Capture the cell that displays the provided text and extract its [X, Y] central coordinate. 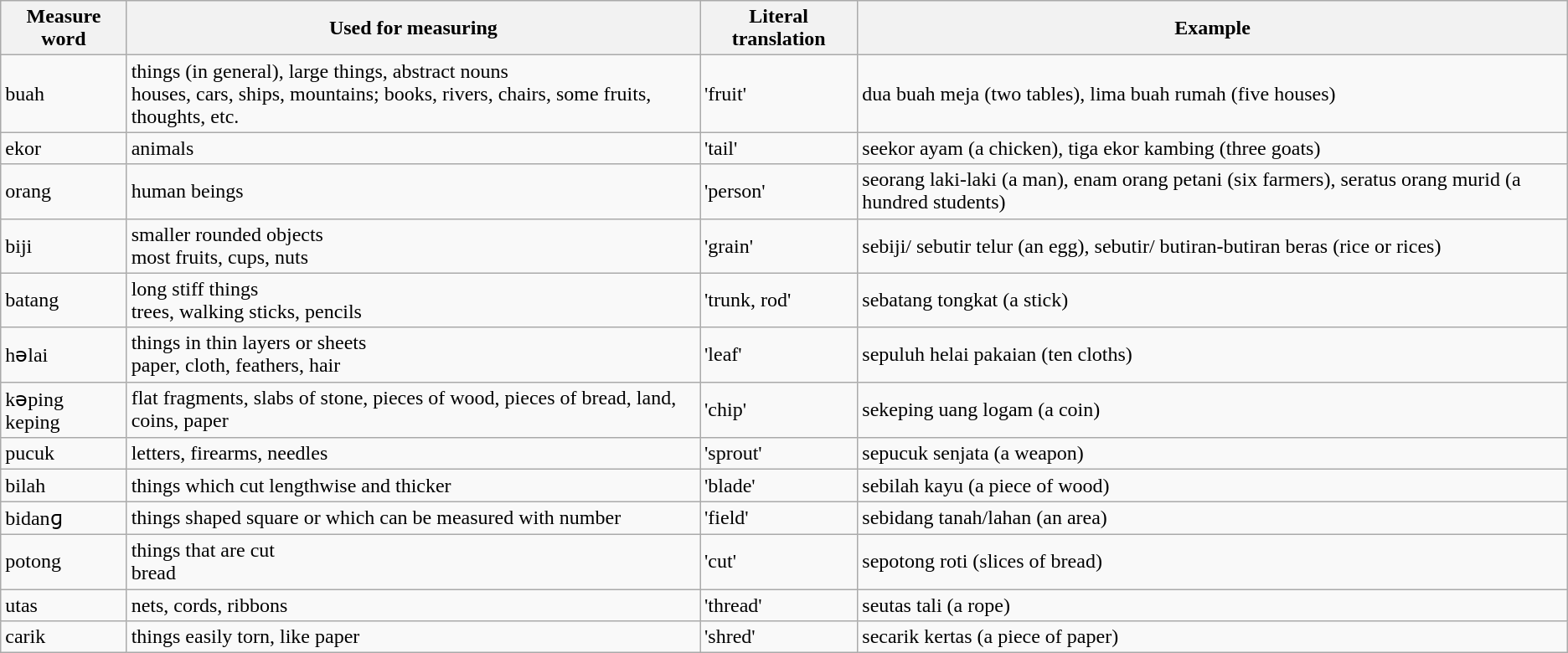
nets, cords, ribbons [413, 605]
bilah [64, 486]
'chip' [779, 410]
things easily torn, like paper [413, 637]
biji [64, 246]
carik [64, 637]
sepucuk senjata (a weapon) [1213, 454]
'fruit' [779, 94]
sebilah kayu (a piece of wood) [1213, 486]
kəping keping [64, 410]
things in thin layers or sheetspaper, cloth, feathers, hair [413, 355]
potong [64, 561]
human beings [413, 191]
sepuluh helai pakaian (ten cloths) [1213, 355]
'field' [779, 518]
'blade' [779, 486]
seekor ayam (a chicken), tiga ekor kambing (three goats) [1213, 148]
Example [1213, 28]
things shaped square or which can be measured with number [413, 518]
secarik kertas (a piece of paper) [1213, 637]
things (in general), large things, abstract nounshouses, cars, ships, mountains; books, rivers, chairs, some fruits, thoughts, etc. [413, 94]
letters, firearms, needles [413, 454]
həlai [64, 355]
buah [64, 94]
pucuk [64, 454]
smaller rounded objectsmost fruits, cups, nuts [413, 246]
batang [64, 300]
sepotong roti (slices of bread) [1213, 561]
'person' [779, 191]
orang [64, 191]
utas [64, 605]
'tail' [779, 148]
long stiff thingstrees, walking sticks, pencils [413, 300]
animals [413, 148]
'thread' [779, 605]
things that are cutbread [413, 561]
seutas tali (a rope) [1213, 605]
sebidang tanah/lahan (an area) [1213, 518]
'leaf' [779, 355]
ekor [64, 148]
sebiji/ sebutir telur (an egg), sebutir/ butiran-butiran beras (rice or rices) [1213, 246]
seorang laki-laki (a man), enam orang petani (six farmers), seratus orang murid (a hundred students) [1213, 191]
'sprout' [779, 454]
Used for measuring [413, 28]
'cut' [779, 561]
'grain' [779, 246]
flat fragments, slabs of stone, pieces of wood, pieces of bread, land, coins, paper [413, 410]
sebatang tongkat (a stick) [1213, 300]
Literal translation [779, 28]
things which cut lengthwise and thicker [413, 486]
'trunk, rod' [779, 300]
bidanɡ [64, 518]
'shred' [779, 637]
Measure word [64, 28]
sekeping uang logam (a coin) [1213, 410]
dua buah meja (two tables), lima buah rumah (five houses) [1213, 94]
